Return the (x, y) coordinate for the center point of the cell that contains the specified text.  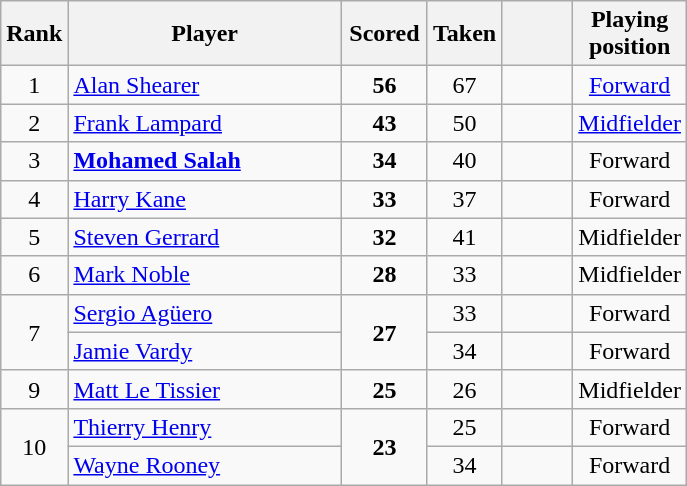
Sergio Agüero (205, 313)
Playing position (630, 34)
6 (34, 275)
Frank Lampard (205, 123)
Thierry Henry (205, 427)
Taken (464, 34)
3 (34, 161)
Scored (384, 34)
2 (34, 123)
1 (34, 85)
Player (205, 34)
28 (384, 275)
43 (384, 123)
23 (384, 446)
Harry Kane (205, 199)
Mohamed Salah (205, 161)
Steven Gerrard (205, 237)
5 (34, 237)
67 (464, 85)
7 (34, 332)
37 (464, 199)
10 (34, 446)
9 (34, 389)
4 (34, 199)
Alan Shearer (205, 85)
Rank (34, 34)
50 (464, 123)
Matt Le Tissier (205, 389)
41 (464, 237)
26 (464, 389)
Jamie Vardy (205, 351)
56 (384, 85)
32 (384, 237)
Mark Noble (205, 275)
40 (464, 161)
27 (384, 332)
Wayne Rooney (205, 465)
